Return (x, y) of the center of cell containing provided text 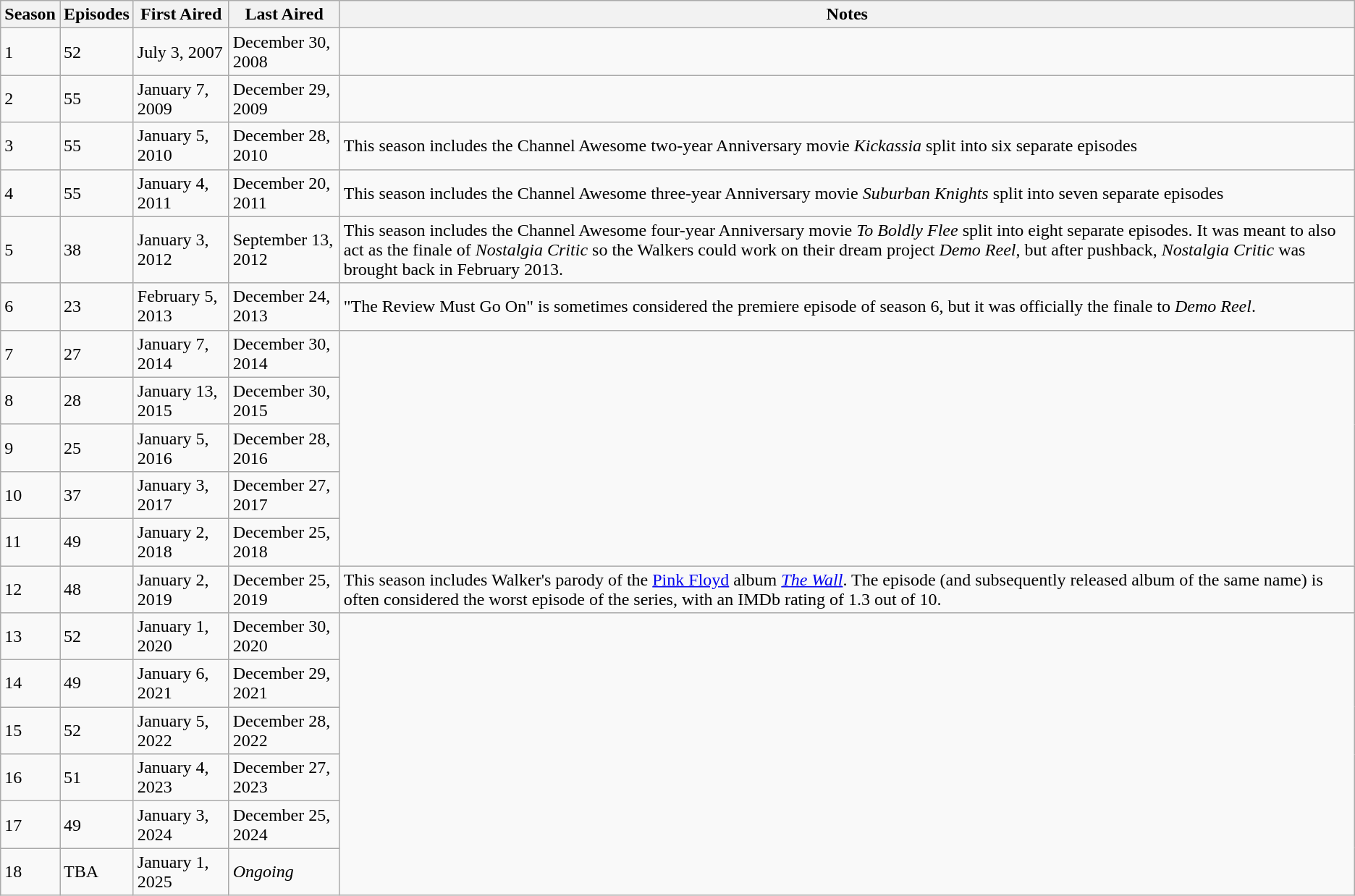
8 (30, 401)
January 3, 2024 (181, 825)
10 (30, 495)
January 6, 2021 (181, 683)
December 24, 2013 (284, 307)
12 (30, 589)
December 27, 2023 (284, 777)
December 30, 2014 (284, 353)
January 2, 2018 (181, 541)
December 25, 2024 (284, 825)
January 13, 2015 (181, 401)
5 (30, 250)
TBA (96, 871)
January 5, 2016 (181, 447)
27 (96, 353)
Notes (847, 14)
Episodes (96, 14)
January 5, 2010 (181, 146)
14 (30, 683)
This season includes the Channel Awesome three-year Anniversary movie Suburban Knights split into seven separate episodes (847, 193)
December 27, 2017 (284, 495)
December 30, 2015 (284, 401)
January 4, 2023 (181, 777)
7 (30, 353)
51 (96, 777)
December 20, 2011 (284, 193)
16 (30, 777)
First Aired (181, 14)
15 (30, 731)
48 (96, 589)
January 3, 2012 (181, 250)
January 5, 2022 (181, 731)
January 7, 2014 (181, 353)
This season includes the Channel Awesome two-year Anniversary movie Kickassia split into six separate episodes (847, 146)
January 2, 2019 (181, 589)
"The Review Must Go On" is sometimes considered the premiere episode of season 6, but it was officially the finale to Demo Reel. (847, 307)
17 (30, 825)
January 4, 2011 (181, 193)
1 (30, 52)
38 (96, 250)
13 (30, 637)
December 25, 2019 (284, 589)
July 3, 2007 (181, 52)
9 (30, 447)
December 30, 2008 (284, 52)
December 25, 2018 (284, 541)
Season (30, 14)
25 (96, 447)
January 7, 2009 (181, 98)
January 1, 2020 (181, 637)
December 29, 2021 (284, 683)
January 1, 2025 (181, 871)
January 3, 2017 (181, 495)
December 30, 2020 (284, 637)
February 5, 2013 (181, 307)
18 (30, 871)
4 (30, 193)
6 (30, 307)
23 (96, 307)
December 28, 2016 (284, 447)
September 13, 2012 (284, 250)
2 (30, 98)
3 (30, 146)
December 28, 2010 (284, 146)
December 28, 2022 (284, 731)
Last Aired (284, 14)
December 29, 2009 (284, 98)
Ongoing (284, 871)
37 (96, 495)
11 (30, 541)
28 (96, 401)
